From the cell containing the given text, extract its center point as (x, y) coordinate. 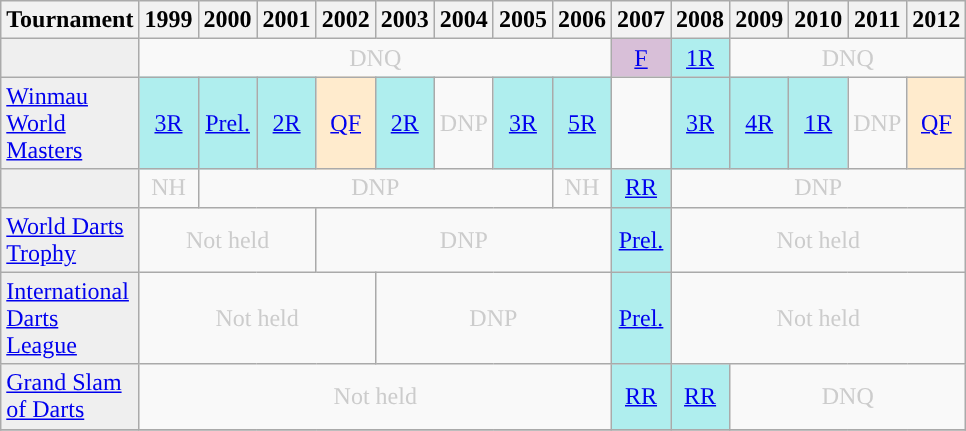
2004 (464, 20)
World Darts Trophy (70, 240)
2010 (818, 20)
2011 (878, 20)
5R (582, 123)
2006 (582, 20)
Tournament (70, 20)
2005 (522, 20)
2007 (640, 20)
2003 (404, 20)
4R (760, 123)
2001 (286, 20)
F (640, 58)
Winmau World Masters (70, 123)
2002 (346, 20)
2012 (936, 20)
2008 (700, 20)
1999 (168, 20)
Grand Slam of Darts (70, 396)
2000 (228, 20)
International Darts League (70, 318)
2009 (760, 20)
